Return (X, Y) of the center of cell containing provided text 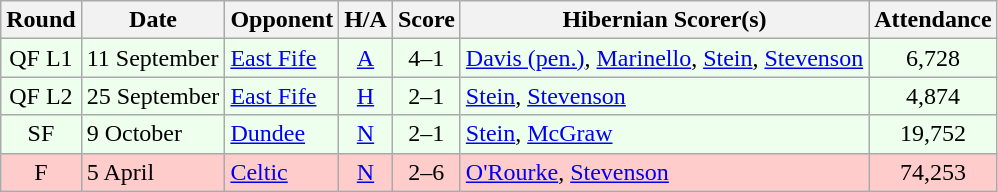
A (366, 58)
2–6 (426, 172)
Hibernian Scorer(s) (664, 20)
11 September (153, 58)
Dundee (282, 134)
9 October (153, 134)
QF L2 (41, 96)
O'Rourke, Stevenson (664, 172)
Davis (pen.), Marinello, Stein, Stevenson (664, 58)
F (41, 172)
H/A (366, 20)
Celtic (282, 172)
4,874 (933, 96)
H (366, 96)
Round (41, 20)
Opponent (282, 20)
Stein, Stevenson (664, 96)
4–1 (426, 58)
Score (426, 20)
25 September (153, 96)
Date (153, 20)
74,253 (933, 172)
6,728 (933, 58)
SF (41, 134)
5 April (153, 172)
Stein, McGraw (664, 134)
Attendance (933, 20)
19,752 (933, 134)
QF L1 (41, 58)
